Locate the cell with the specified text and output its [X, Y] center coordinate. 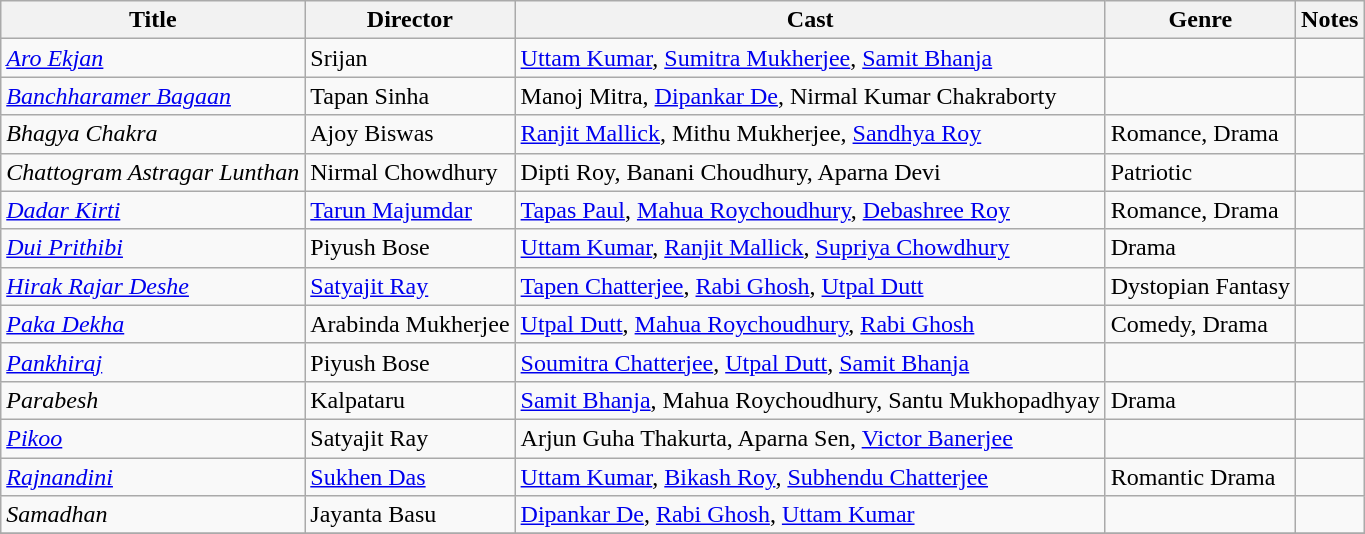
Paka Dekha [153, 324]
Tarun Majumdar [410, 210]
Soumitra Chatterjee, Utpal Dutt, Samit Bhanja [810, 362]
Arabinda Mukherjee [410, 324]
Hirak Rajar Deshe [153, 286]
Manoj Mitra, Dipankar De, Nirmal Kumar Chakraborty [810, 96]
Bhagya Chakra [153, 134]
Pikoo [153, 438]
Jayanta Basu [410, 515]
Title [153, 20]
Director [410, 20]
Patriotic [1200, 172]
Dui Prithibi [153, 248]
Pankhiraj [153, 362]
Chattogram Astragar Lunthan [153, 172]
Nirmal Chowdhury [410, 172]
Rajnandini [153, 477]
Arjun Guha Thakurta, Aparna Sen, Victor Banerjee [810, 438]
Parabesh [153, 400]
Dipankar De, Rabi Ghosh, Uttam Kumar [810, 515]
Srijan [410, 58]
Kalpataru [410, 400]
Uttam Kumar, Bikash Roy, Subhendu Chatterjee [810, 477]
Cast [810, 20]
Tapan Sinha [410, 96]
Dipti Roy, Banani Choudhury, Aparna Devi [810, 172]
Ranjit Mallick, Mithu Mukherjee, Sandhya Roy [810, 134]
Aro Ekjan [153, 58]
Notes [1330, 20]
Uttam Kumar, Ranjit Mallick, Supriya Chowdhury [810, 248]
Utpal Dutt, Mahua Roychoudhury, Rabi Ghosh [810, 324]
Samit Bhanja, Mahua Roychoudhury, Santu Mukhopadhyay [810, 400]
Tapen Chatterjee, Rabi Ghosh, Utpal Dutt [810, 286]
Dadar Kirti [153, 210]
Uttam Kumar, Sumitra Mukherjee, Samit Bhanja [810, 58]
Genre [1200, 20]
Sukhen Das [410, 477]
Romantic Drama [1200, 477]
Comedy, Drama [1200, 324]
Ajoy Biswas [410, 134]
Dystopian Fantasy [1200, 286]
Samadhan [153, 515]
Tapas Paul, Mahua Roychoudhury, Debashree Roy [810, 210]
Banchharamer Bagaan [153, 96]
